Identify which cell holds the provided text, then report its (X, Y) central coordinate. 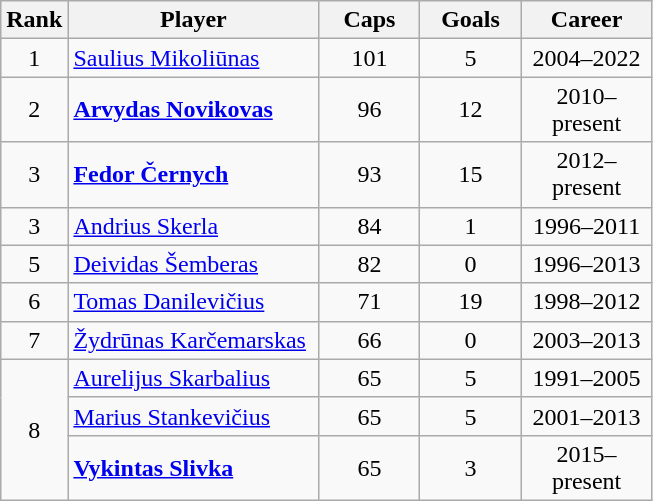
15 (470, 174)
Marius Stankevičius (194, 416)
Vykintas Slivka (194, 468)
7 (34, 340)
1991–2005 (586, 378)
Tomas Danilevičius (194, 302)
8 (34, 430)
Saulius Mikoliūnas (194, 58)
Rank (34, 20)
Aurelijus Skarbalius (194, 378)
6 (34, 302)
Arvydas Novikovas (194, 110)
101 (370, 58)
2 (34, 110)
Fedor Černych (194, 174)
19 (470, 302)
93 (370, 174)
82 (370, 264)
Goals (470, 20)
71 (370, 302)
2015–present (586, 468)
1996–2013 (586, 264)
2012–present (586, 174)
1996–2011 (586, 226)
84 (370, 226)
2003–2013 (586, 340)
Caps (370, 20)
Deividas Šemberas (194, 264)
96 (370, 110)
66 (370, 340)
Player (194, 20)
Andrius Skerla (194, 226)
12 (470, 110)
1998–2012 (586, 302)
Žydrūnas Karčemarskas (194, 340)
2001–2013 (586, 416)
Career (586, 20)
2004–2022 (586, 58)
2010–present (586, 110)
